Scan for the cell matching the given text and deliver its [X, Y] coordinate at center. 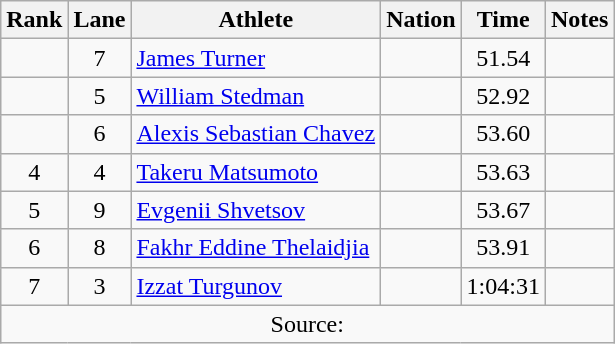
1:04:31 [503, 286]
Takeru Matsumoto [256, 172]
Nation [421, 20]
53.67 [503, 210]
James Turner [256, 58]
51.54 [503, 58]
Izzat Turgunov [256, 286]
53.63 [503, 172]
Alexis Sebastian Chavez [256, 134]
Lane [100, 20]
Rank [34, 20]
53.91 [503, 248]
53.60 [503, 134]
Fakhr Eddine Thelaidjia [256, 248]
8 [100, 248]
William Stedman [256, 96]
Source: [308, 324]
3 [100, 286]
52.92 [503, 96]
9 [100, 210]
Athlete [256, 20]
Evgenii Shvetsov [256, 210]
Notes [579, 20]
Time [503, 20]
